Identify which cell holds the provided text, then report its [x, y] central coordinate. 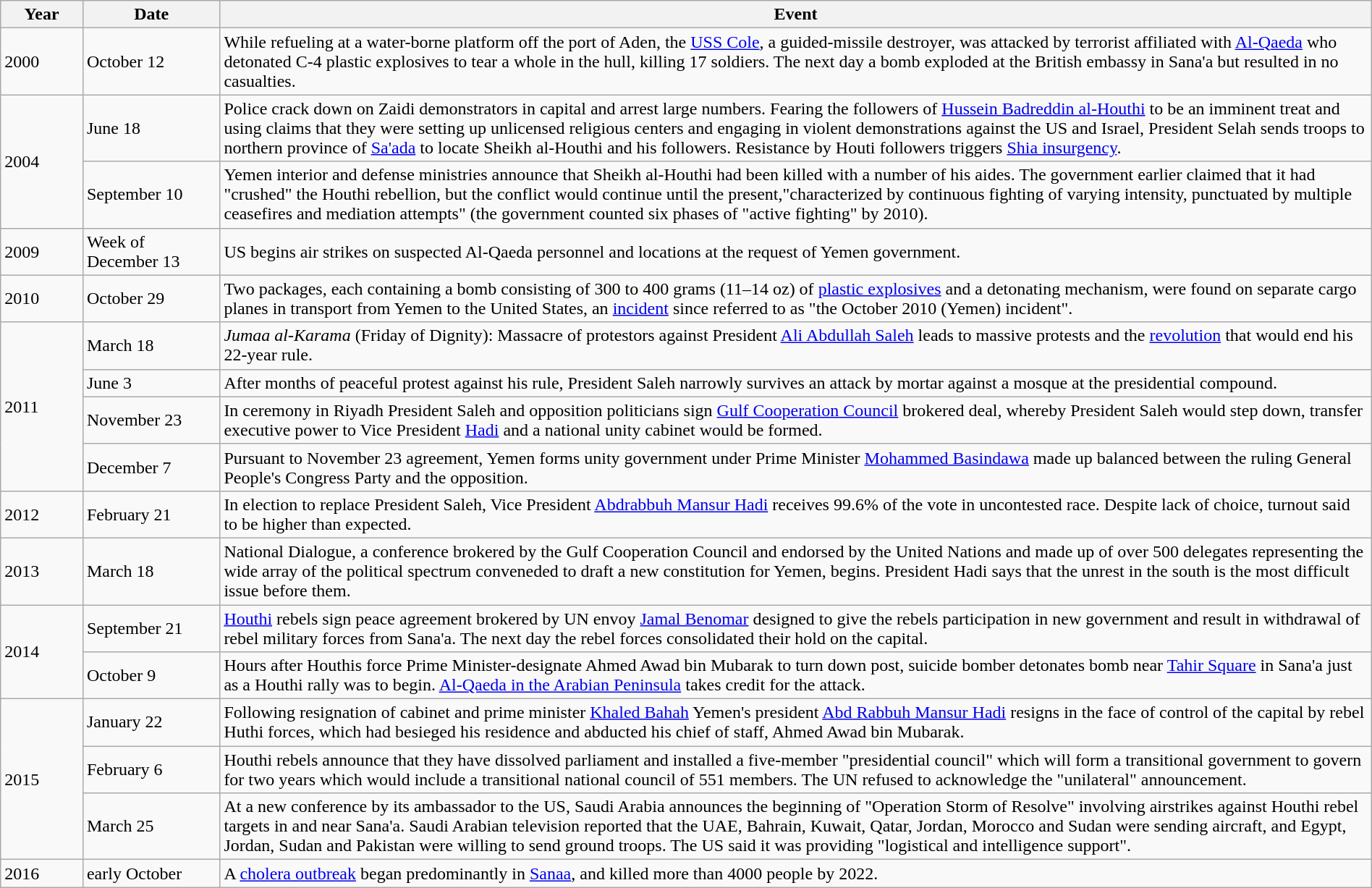
October 12 [151, 62]
2015 [42, 779]
A cholera outbreak began predominantly in Sanaa, and killed more than 4000 people by 2022. [796, 874]
US begins air strikes on suspected Al-Qaeda personnel and locations at the request of Yemen government. [796, 252]
2000 [42, 62]
2009 [42, 252]
September 10 [151, 195]
2012 [42, 514]
2004 [42, 161]
2013 [42, 571]
February 6 [151, 770]
Date [151, 14]
2010 [42, 298]
February 21 [151, 514]
September 21 [151, 628]
November 23 [151, 420]
Week of December 13 [151, 252]
Year [42, 14]
October 29 [151, 298]
2016 [42, 874]
January 22 [151, 722]
2014 [42, 652]
June 3 [151, 383]
2011 [42, 407]
early October [151, 874]
June 18 [151, 128]
October 9 [151, 676]
Event [796, 14]
March 25 [151, 826]
December 7 [151, 468]
